Find where the given text appears and provide that cell's center as [X, Y] coordinate. 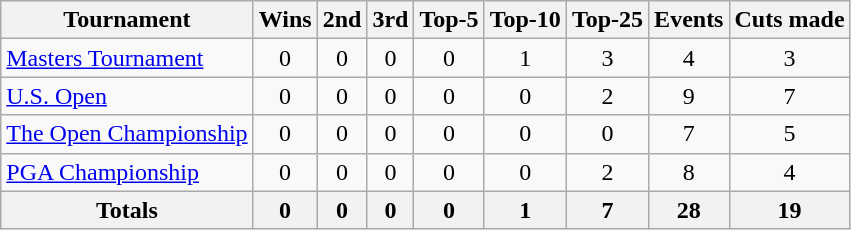
Wins [285, 20]
9 [689, 96]
PGA Championship [127, 172]
5 [790, 134]
The Open Championship [127, 134]
8 [689, 172]
Masters Tournament [127, 58]
Tournament [127, 20]
Events [689, 20]
19 [790, 210]
2nd [342, 20]
Top-5 [449, 20]
28 [689, 210]
3rd [390, 20]
Cuts made [790, 20]
Top-10 [525, 20]
U.S. Open [127, 96]
Top-25 [607, 20]
Totals [127, 210]
